Search for the cell housing the specified text and yield its (X, Y) center coordinate. 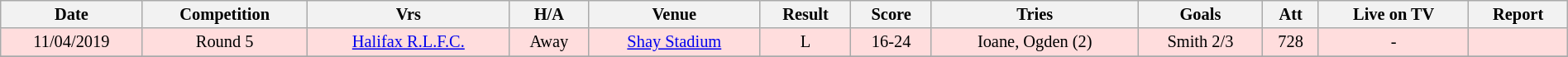
- (1393, 42)
Venue (674, 14)
Halifax R.L.F.C. (409, 42)
Shay Stadium (674, 42)
H/A (549, 14)
L (806, 42)
Score (892, 14)
Tries (1035, 14)
Smith 2/3 (1201, 42)
Vrs (409, 14)
Competition (225, 14)
16-24 (892, 42)
728 (1291, 42)
Goals (1201, 14)
11/04/2019 (71, 42)
Live on TV (1393, 14)
Away (549, 42)
Report (1518, 14)
Ioane, Ogden (2) (1035, 42)
Round 5 (225, 42)
Result (806, 14)
Date (71, 14)
Att (1291, 14)
